For the text-containing cell, return its midpoint in (x, y) coordinate format. 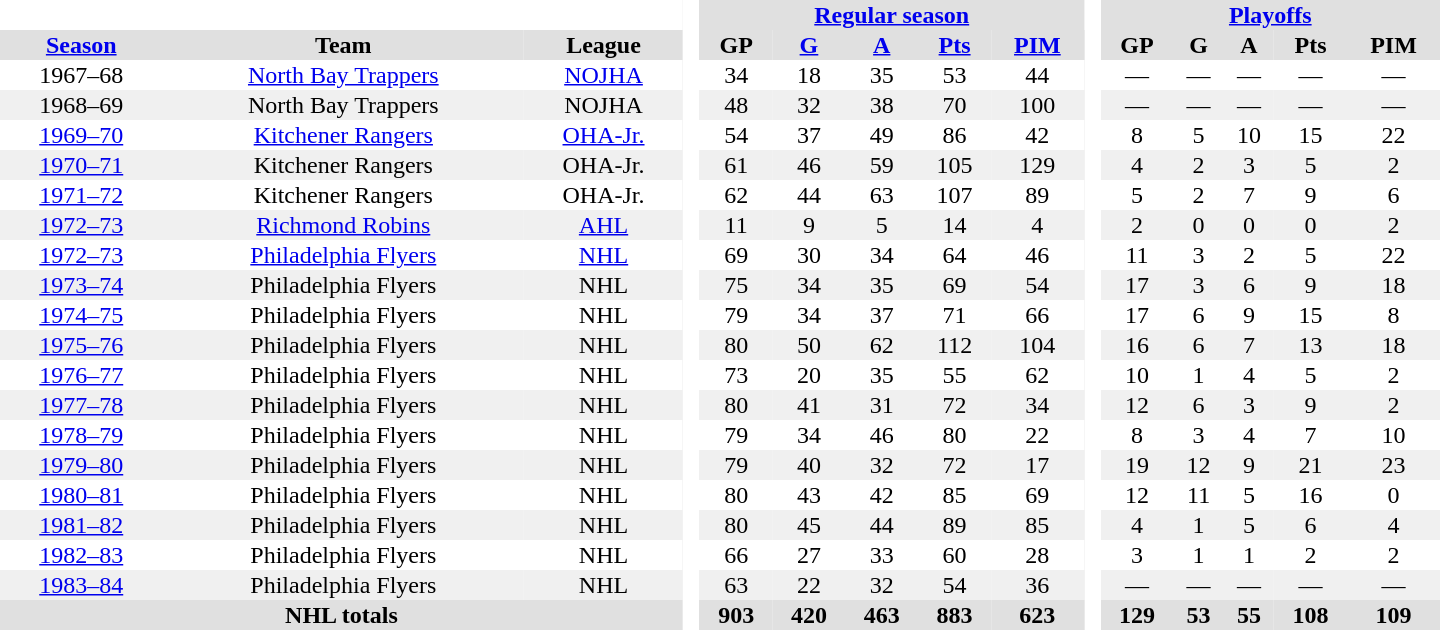
49 (882, 135)
28 (1038, 555)
1967–68 (81, 75)
109 (1394, 615)
59 (882, 165)
20 (810, 375)
623 (1038, 615)
108 (1310, 615)
1983–84 (81, 585)
86 (954, 135)
36 (1038, 585)
NHL totals (342, 615)
1971–72 (81, 195)
1974–75 (81, 315)
1975–76 (81, 345)
AHL (604, 225)
64 (954, 255)
112 (954, 345)
463 (882, 615)
38 (882, 105)
903 (736, 615)
71 (954, 315)
104 (1038, 345)
61 (736, 165)
30 (810, 255)
48 (736, 105)
21 (1310, 465)
60 (954, 555)
13 (1310, 345)
1979–80 (81, 465)
73 (736, 375)
1976–77 (81, 375)
19 (1138, 465)
100 (1038, 105)
1980–81 (81, 495)
107 (954, 195)
420 (810, 615)
League (604, 45)
75 (736, 285)
1970–71 (81, 165)
70 (954, 105)
Team (343, 45)
43 (810, 495)
105 (954, 165)
Season (81, 45)
1969–70 (81, 135)
40 (810, 465)
23 (1394, 465)
1973–74 (81, 285)
27 (810, 555)
50 (810, 345)
Richmond Robins (343, 225)
1968–69 (81, 105)
1977–78 (81, 405)
14 (954, 225)
33 (882, 555)
1982–83 (81, 555)
Regular season (892, 15)
Playoffs (1270, 15)
1981–82 (81, 525)
883 (954, 615)
41 (810, 405)
31 (882, 405)
1978–79 (81, 435)
45 (810, 525)
